Extract the (X, Y) coordinate from the center of the cell holding the provided text.  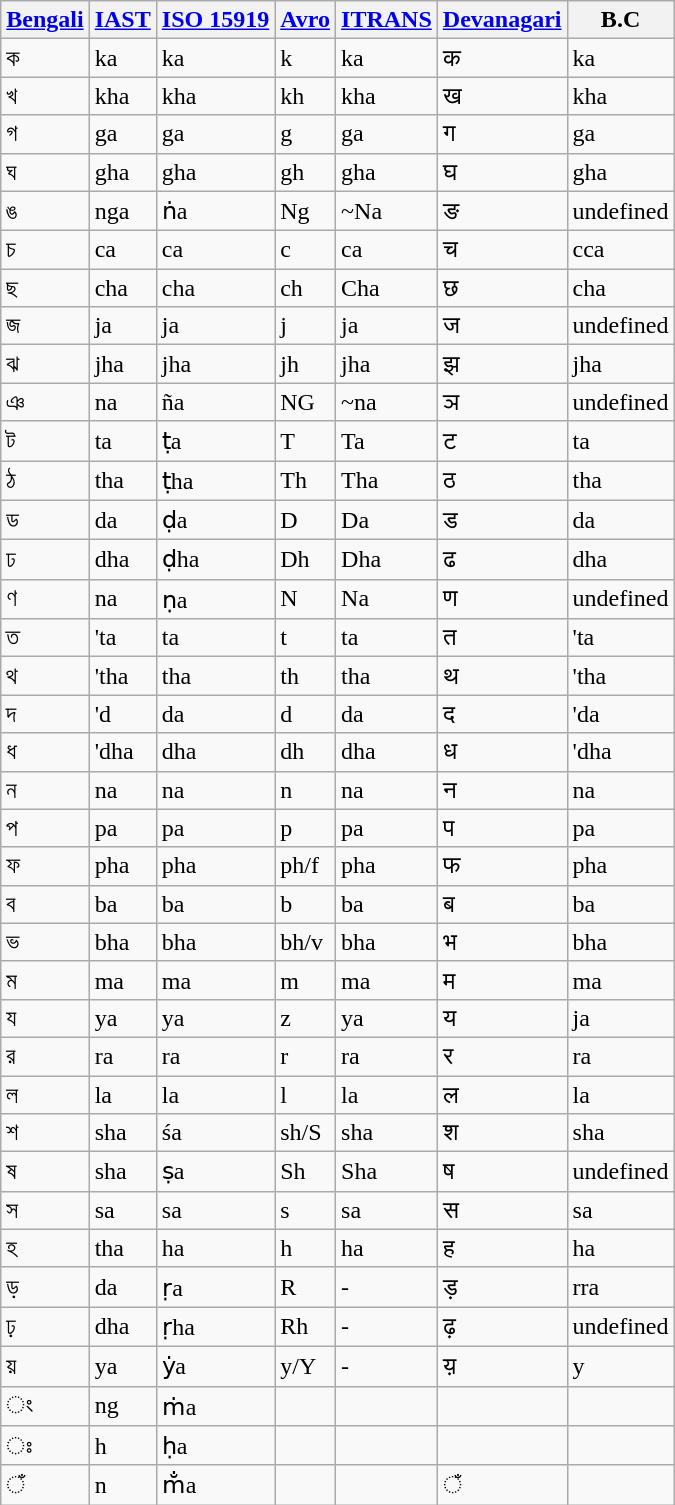
Sh (306, 1172)
জ (45, 326)
y/Y (306, 1366)
Avro (306, 20)
b (306, 904)
ঙ (45, 211)
ड़ (502, 1287)
cca (620, 250)
Sha (387, 1172)
च (502, 250)
ফ (45, 866)
ख (502, 96)
চ (45, 250)
ब (502, 904)
Cha (387, 288)
क (502, 58)
'da (620, 714)
ña (215, 402)
ज (502, 326)
ṛha (215, 1327)
ণ (45, 599)
ড (45, 520)
শ (45, 1133)
th (306, 676)
য় (45, 1366)
kh (306, 96)
ঘ (45, 172)
ष (502, 1172)
ट (502, 441)
ঞ (45, 402)
र (502, 1056)
फ (502, 866)
ध (502, 752)
ṁa (215, 1406)
jh (306, 364)
NG (306, 402)
घ (502, 172)
ठ (502, 480)
ত (45, 638)
Bengali (45, 20)
s (306, 1210)
দ (45, 714)
ḍha (215, 560)
~Na (387, 211)
Ta (387, 441)
Dha (387, 560)
झ (502, 364)
ch (306, 288)
t (306, 638)
ẏa (215, 1366)
ph/f (306, 866)
m (306, 980)
ঝ (45, 364)
ल (502, 1095)
ḥa (215, 1446)
ng (122, 1406)
r (306, 1056)
IAST (122, 20)
য (45, 1018)
nga (122, 211)
ङ (502, 211)
Th (306, 480)
স (45, 1210)
হ (45, 1248)
m̐a (215, 1485)
ঢ় (45, 1327)
द (502, 714)
'd (122, 714)
k (306, 58)
sh/S (306, 1133)
bh/v (306, 942)
ম (45, 980)
ṇa (215, 599)
ढ (502, 560)
ং (45, 1406)
ঃ (45, 1446)
~na (387, 402)
খ (45, 96)
থ (45, 676)
य़ (502, 1366)
ह (502, 1248)
Ng (306, 211)
Tha (387, 480)
ল (45, 1095)
ṣa (215, 1172)
ṛa (215, 1287)
ञ (502, 402)
न (502, 790)
R (306, 1287)
z (306, 1018)
प (502, 828)
ভ (45, 942)
B.C (620, 20)
ব (45, 904)
ढ़ (502, 1327)
ন (45, 790)
ধ (45, 752)
ṅa (215, 211)
ছ (45, 288)
य (502, 1018)
ड (502, 520)
c (306, 250)
ঢ (45, 560)
ISO 15919 (215, 20)
T (306, 441)
ण (502, 599)
ḍa (215, 520)
rra (620, 1287)
Da (387, 520)
Devanagari (502, 20)
gh (306, 172)
म (502, 980)
ṭha (215, 480)
ṭa (215, 441)
ঠ (45, 480)
ড় (45, 1287)
j (306, 326)
d (306, 714)
p (306, 828)
भ (502, 942)
N (306, 599)
y (620, 1366)
গ (45, 134)
ITRANS (387, 20)
প (45, 828)
D (306, 520)
Rh (306, 1327)
छ (502, 288)
त (502, 638)
ষ (45, 1172)
Dh (306, 560)
ক (45, 58)
l (306, 1095)
ট (45, 441)
स (502, 1210)
Na (387, 599)
थ (502, 676)
śa (215, 1133)
g (306, 134)
श (502, 1133)
dh (306, 752)
র (45, 1056)
ग (502, 134)
